Return the (x, y) coordinate for the center point of the cell that contains the specified text.  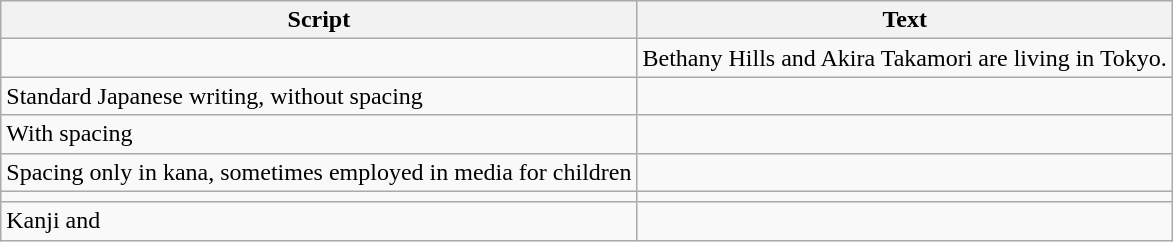
Bethany Hills and Akira Takamori are living in Tokyo. (904, 58)
Script (319, 20)
Text (904, 20)
Standard Japanese writing, without spacing (319, 96)
Spacing only in kana, sometimes employed in media for children (319, 172)
With spacing (319, 134)
Kanji and (319, 221)
